Search for the cell housing the specified text and yield its [x, y] center coordinate. 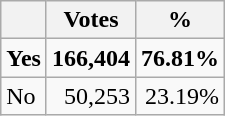
166,404 [90, 58]
50,253 [90, 96]
% [180, 20]
Votes [90, 20]
Yes [24, 58]
23.19% [180, 96]
No [24, 96]
76.81% [180, 58]
